Scan for the cell matching the given text and deliver its (X, Y) coordinate at center. 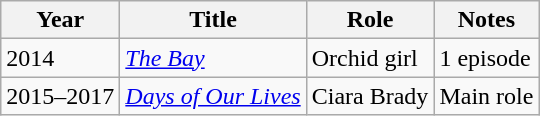
Role (370, 20)
Main role (486, 96)
The Bay (213, 58)
2015–2017 (60, 96)
Ciara Brady (370, 96)
Days of Our Lives (213, 96)
Orchid girl (370, 58)
Notes (486, 20)
2014 (60, 58)
Title (213, 20)
Year (60, 20)
1 episode (486, 58)
